Determine the [X, Y] coordinate at the center of the cell enclosing the given text.  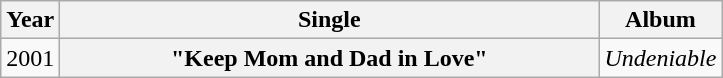
Undeniable [660, 58]
Album [660, 20]
Year [30, 20]
Single [330, 20]
"Keep Mom and Dad in Love" [330, 58]
2001 [30, 58]
